Detect which cell encompasses the target text, then output its (x, y) center coordinate. 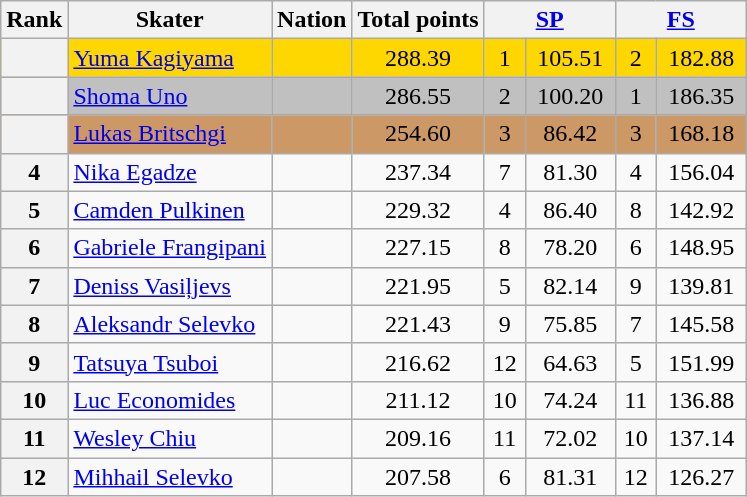
221.95 (418, 286)
Shoma Uno (170, 96)
Skater (170, 20)
Luc Economides (170, 400)
Yuma Kagiyama (170, 58)
Nation (312, 20)
81.31 (570, 477)
227.15 (418, 248)
64.63 (570, 362)
78.20 (570, 248)
Wesley Chiu (170, 438)
75.85 (570, 324)
Deniss Vasiļjevs (170, 286)
81.30 (570, 172)
100.20 (570, 96)
186.35 (701, 96)
156.04 (701, 172)
74.24 (570, 400)
229.32 (418, 210)
254.60 (418, 134)
151.99 (701, 362)
168.18 (701, 134)
126.27 (701, 477)
72.02 (570, 438)
237.34 (418, 172)
207.58 (418, 477)
86.40 (570, 210)
209.16 (418, 438)
137.14 (701, 438)
211.12 (418, 400)
Tatsuya Tsuboi (170, 362)
Aleksandr Selevko (170, 324)
FS (680, 20)
139.81 (701, 286)
105.51 (570, 58)
SP (550, 20)
136.88 (701, 400)
Nika Egadze (170, 172)
Mihhail Selevko (170, 477)
145.58 (701, 324)
Lukas Britschgi (170, 134)
148.95 (701, 248)
286.55 (418, 96)
Gabriele Frangipani (170, 248)
86.42 (570, 134)
182.88 (701, 58)
Rank (34, 20)
221.43 (418, 324)
216.62 (418, 362)
288.39 (418, 58)
Total points (418, 20)
Camden Pulkinen (170, 210)
142.92 (701, 210)
82.14 (570, 286)
